Return [X, Y] of the center of cell containing provided text 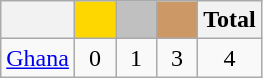
1 [136, 58]
4 [230, 58]
Ghana [38, 58]
Total [230, 20]
0 [94, 58]
3 [178, 58]
